Return (X, Y) of the center of cell containing provided text 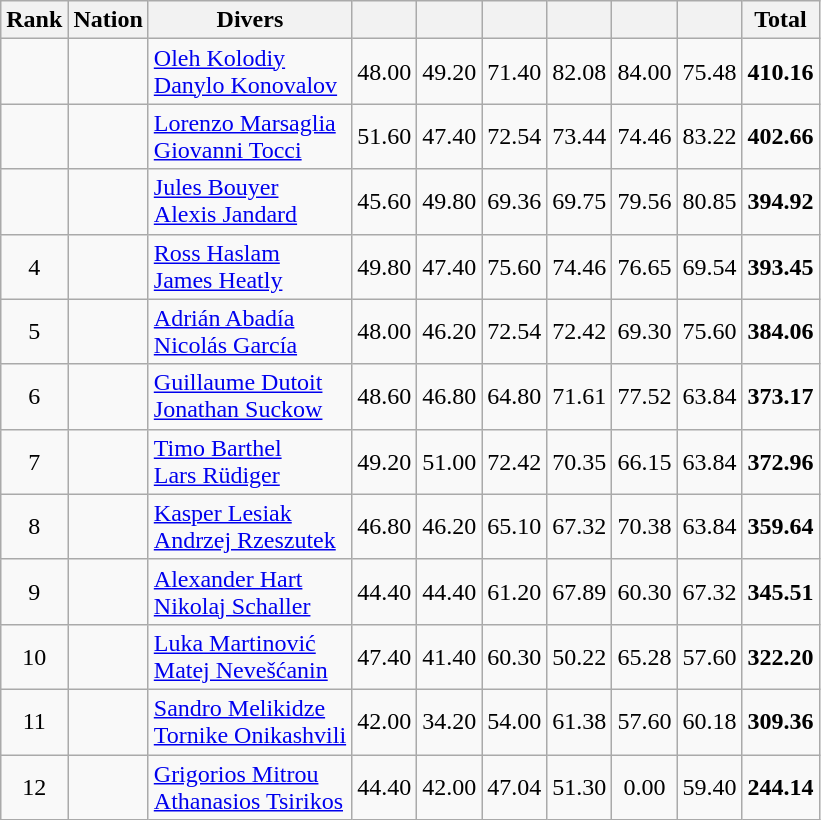
64.80 (514, 396)
Adrián AbadíaNicolás García (250, 332)
77.52 (644, 396)
Jules BouyerAlexis Jandard (250, 202)
61.20 (514, 592)
Grigorios MitrouAthanasios Tsirikos (250, 786)
359.64 (780, 526)
345.51 (780, 592)
Total (780, 20)
322.20 (780, 656)
11 (34, 722)
393.45 (780, 266)
48.60 (384, 396)
34.20 (450, 722)
Oleh KolodiyDanylo Konovalov (250, 72)
71.61 (580, 396)
Lorenzo MarsagliaGiovanni Tocci (250, 136)
Guillaume DutoitJonathan Suckow (250, 396)
244.14 (780, 786)
69.75 (580, 202)
71.40 (514, 72)
79.56 (644, 202)
4 (34, 266)
402.66 (780, 136)
75.48 (710, 72)
70.35 (580, 462)
66.15 (644, 462)
Timo BarthelLars Rüdiger (250, 462)
69.54 (710, 266)
59.40 (710, 786)
50.22 (580, 656)
80.85 (710, 202)
51.00 (450, 462)
65.10 (514, 526)
Nation (108, 20)
12 (34, 786)
60.18 (710, 722)
5 (34, 332)
65.28 (644, 656)
309.36 (780, 722)
0.00 (644, 786)
54.00 (514, 722)
8 (34, 526)
10 (34, 656)
51.60 (384, 136)
Alexander HartNikolaj Schaller (250, 592)
372.96 (780, 462)
67.89 (580, 592)
47.04 (514, 786)
Rank (34, 20)
83.22 (710, 136)
9 (34, 592)
45.60 (384, 202)
84.00 (644, 72)
76.65 (644, 266)
41.40 (450, 656)
373.17 (780, 396)
Divers (250, 20)
6 (34, 396)
61.38 (580, 722)
7 (34, 462)
70.38 (644, 526)
69.30 (644, 332)
Luka MartinovićMatej Nevešćanin (250, 656)
73.44 (580, 136)
82.08 (580, 72)
384.06 (780, 332)
Ross HaslamJames Heatly (250, 266)
410.16 (780, 72)
Sandro MelikidzeTornike Onikashvili (250, 722)
Kasper LesiakAndrzej Rzeszutek (250, 526)
394.92 (780, 202)
69.36 (514, 202)
51.30 (580, 786)
